Output the (x, y) coordinate of the center of the cell containing the given text.  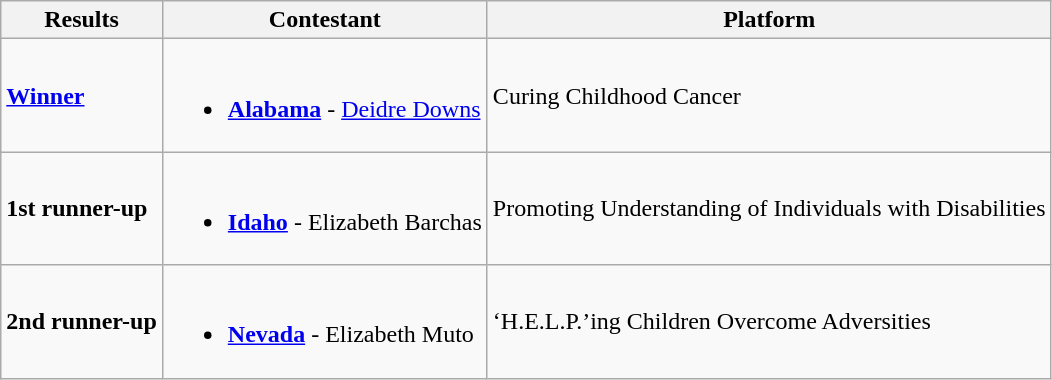
Winner (82, 96)
Platform (769, 20)
Nevada - Elizabeth Muto (324, 322)
Contestant (324, 20)
1st runner-up (82, 208)
Results (82, 20)
Idaho - Elizabeth Barchas (324, 208)
Promoting Understanding of Individuals with Disabilities (769, 208)
2nd runner-up (82, 322)
Curing Childhood Cancer (769, 96)
Alabama - Deidre Downs (324, 96)
‘H.E.L.P.’ing Children Overcome Adversities (769, 322)
